Pinpoint the cell where the given text exists, returning its [x, y] midpoint coordinate. 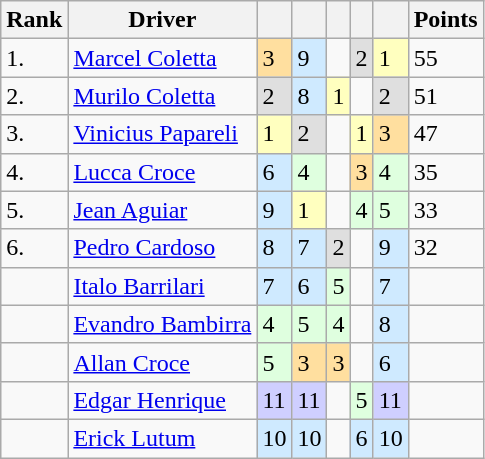
Evandro Bambirra [162, 324]
Rank [34, 20]
Driver [162, 20]
Marcel Coletta [162, 58]
Edgar Henrique [162, 400]
51 [446, 96]
47 [446, 134]
Erick Lutum [162, 438]
33 [446, 210]
Jean Aguiar [162, 210]
Italo Barrilari [162, 286]
55 [446, 58]
1. [34, 58]
Murilo Coletta [162, 96]
2. [34, 96]
Lucca Croce [162, 172]
5. [34, 210]
4. [34, 172]
3. [34, 134]
Pedro Cardoso [162, 248]
35 [446, 172]
Vinicius Papareli [162, 134]
Points [446, 20]
32 [446, 248]
Allan Croce [162, 362]
6. [34, 248]
